Determine the [x, y] coordinate at the center of the cell enclosing the given text.  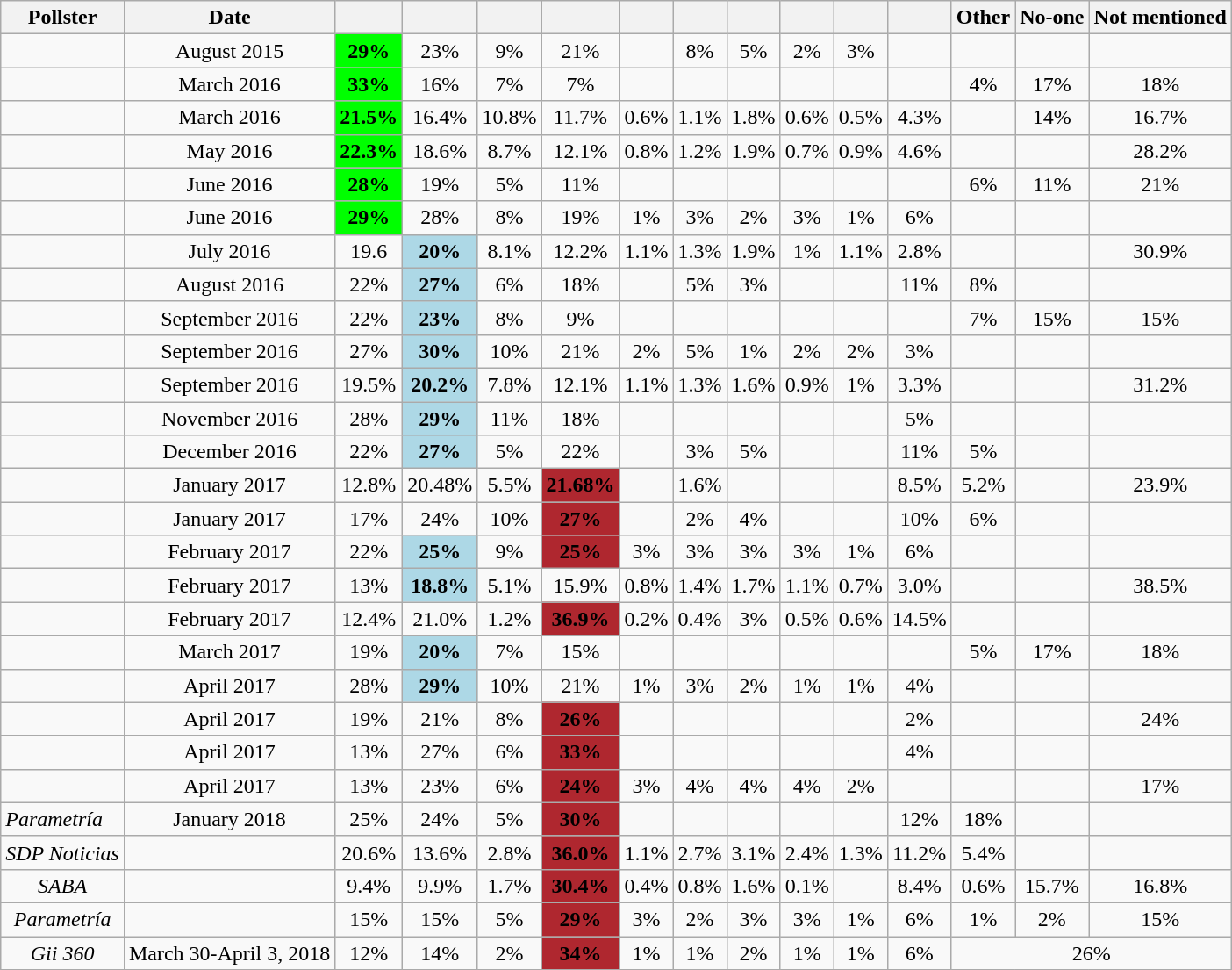
30.9% [1160, 251]
November 2016 [229, 419]
18.6% [441, 151]
5.2% [983, 485]
March 2017 [229, 652]
SDP Noticias [63, 852]
23.9% [1160, 485]
10.8% [509, 118]
9.9% [441, 886]
7.8% [509, 384]
July 2016 [229, 251]
0.2% [646, 619]
16.4% [441, 118]
16.7% [1160, 118]
16% [441, 84]
19.6 [369, 251]
28.2% [1160, 151]
19.5% [369, 384]
SABA [63, 886]
Pollster [63, 18]
8.1% [509, 251]
May 2016 [229, 151]
1.8% [753, 118]
No-one [1052, 18]
8.5% [920, 485]
Date [229, 18]
January 2018 [229, 819]
15.9% [581, 586]
12.2% [581, 251]
30.4% [581, 886]
16.8% [1160, 886]
38.5% [1160, 586]
21.68% [581, 485]
13.6% [441, 852]
18.8% [441, 586]
8.4% [920, 886]
2.4% [807, 852]
9.4% [369, 886]
5.1% [509, 586]
14.5% [920, 619]
20.2% [441, 384]
20.48% [441, 485]
21.5% [369, 118]
4.6% [920, 151]
1.4% [700, 586]
8.7% [509, 151]
36.0% [581, 852]
12.4% [369, 619]
4.3% [920, 118]
August 2015 [229, 51]
2.7% [700, 852]
11.7% [581, 118]
11.2% [920, 852]
Not mentioned [1160, 18]
3.1% [753, 852]
December 2016 [229, 452]
3.3% [920, 384]
0.1% [807, 886]
August 2016 [229, 284]
22.3% [369, 151]
15.7% [1052, 886]
3.0% [920, 586]
21.0% [441, 619]
March 30-April 3, 2018 [229, 952]
34% [581, 952]
Gii 360 [63, 952]
12.8% [369, 485]
31.2% [1160, 384]
36.9% [581, 619]
Other [983, 18]
5.4% [983, 852]
5.5% [509, 485]
20.6% [369, 852]
